Capture the cell that displays the provided text and extract its (X, Y) central coordinate. 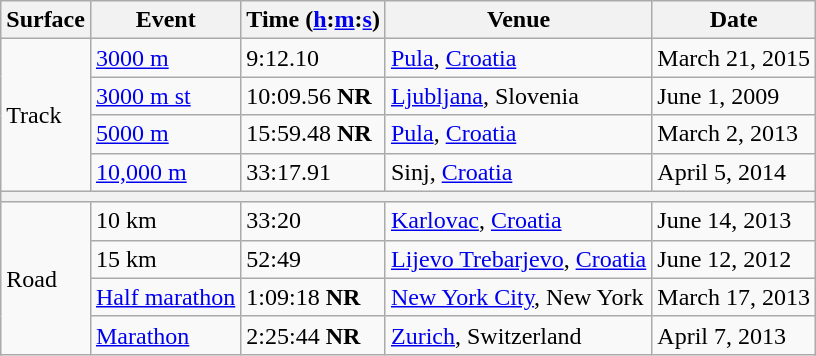
52:49 (314, 259)
Karlovac, Croatia (518, 221)
33:17.91 (314, 172)
15 km (165, 259)
Zurich, Switzerland (518, 335)
Ljubljana, Slovenia (518, 96)
10,000 m (165, 172)
June 1, 2009 (734, 96)
Road (46, 278)
Event (165, 20)
3000 m (165, 58)
9:12.10 (314, 58)
1:09:18 NR (314, 297)
Lijevo Trebarjevo, Croatia (518, 259)
Half marathon (165, 297)
33:20 (314, 221)
Venue (518, 20)
3000 m st (165, 96)
Marathon (165, 335)
March 17, 2013 (734, 297)
April 7, 2013 (734, 335)
June 12, 2012 (734, 259)
15:59.48 NR (314, 134)
Track (46, 115)
April 5, 2014 (734, 172)
June 14, 2013 (734, 221)
2:25:44 NR (314, 335)
Sinj, Croatia (518, 172)
10 km (165, 221)
Time (h:m:s) (314, 20)
March 2, 2013 (734, 134)
5000 m (165, 134)
Date (734, 20)
Surface (46, 20)
10:09.56 NR (314, 96)
New York City, New York (518, 297)
March 21, 2015 (734, 58)
